Detect which cell encompasses the target text, then output its [x, y] center coordinate. 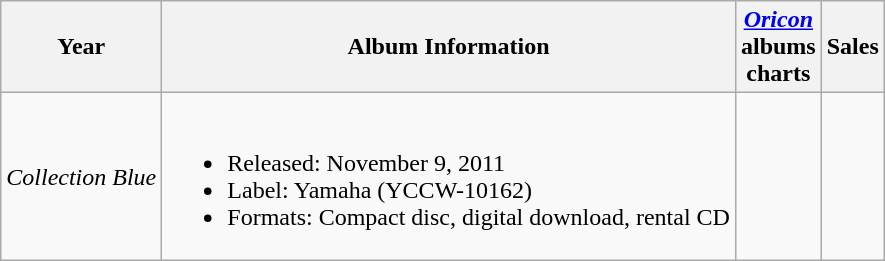
Sales [852, 47]
Album Information [449, 47]
Released: November 9, 2011Label: Yamaha (YCCW-10162)Formats: Compact disc, digital download, rental CD [449, 176]
Year [82, 47]
Collection Blue [82, 176]
Oriconalbumscharts [778, 47]
